Output the [x, y] coordinate of the center of the cell containing the given text.  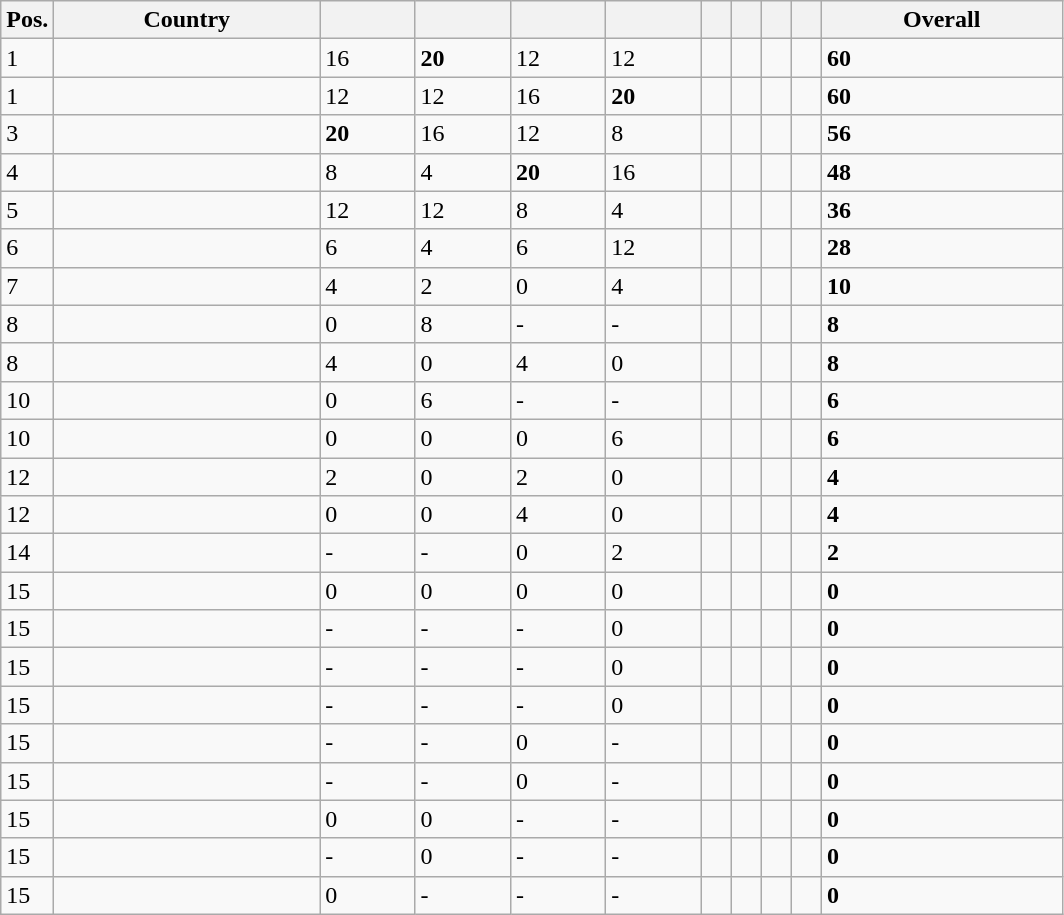
Pos. [28, 20]
48 [942, 172]
3 [28, 134]
56 [942, 134]
5 [28, 210]
Country [187, 20]
7 [28, 286]
36 [942, 210]
14 [28, 553]
Overall [942, 20]
28 [942, 248]
